Output the (X, Y) coordinate of the center of the cell containing the given text.  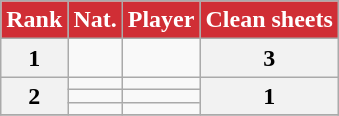
Rank (34, 20)
3 (269, 58)
Nat. (95, 20)
2 (34, 96)
Player (161, 20)
Clean sheets (269, 20)
